Provide the (x, y) coordinate of the cell's center where the given text is located.  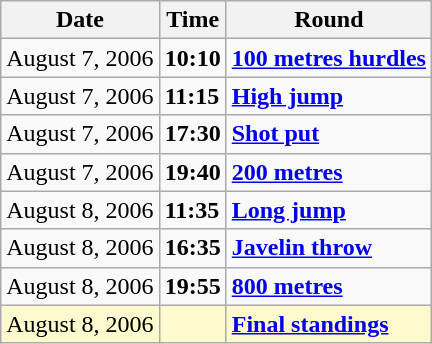
16:35 (192, 248)
11:15 (192, 96)
Time (192, 20)
Round (328, 20)
Javelin throw (328, 248)
Shot put (328, 134)
800 metres (328, 286)
17:30 (192, 134)
High jump (328, 96)
100 metres hurdles (328, 58)
10:10 (192, 58)
200 metres (328, 172)
Date (80, 20)
19:40 (192, 172)
Final standings (328, 324)
Long jump (328, 210)
19:55 (192, 286)
11:35 (192, 210)
